Return the [X, Y] coordinate for the center point of the cell that contains the specified text.  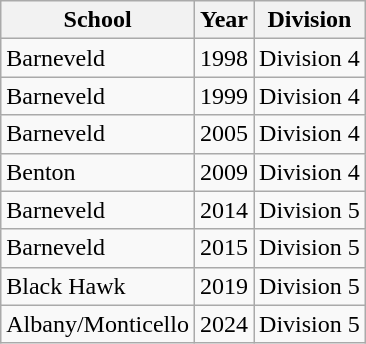
Year [224, 20]
Albany/Monticello [98, 324]
2014 [224, 210]
Benton [98, 172]
1999 [224, 96]
1998 [224, 58]
Division [310, 20]
2009 [224, 172]
2024 [224, 324]
2005 [224, 134]
2019 [224, 286]
School [98, 20]
2015 [224, 248]
Black Hawk [98, 286]
